Return [X, Y] of the center of cell containing provided text 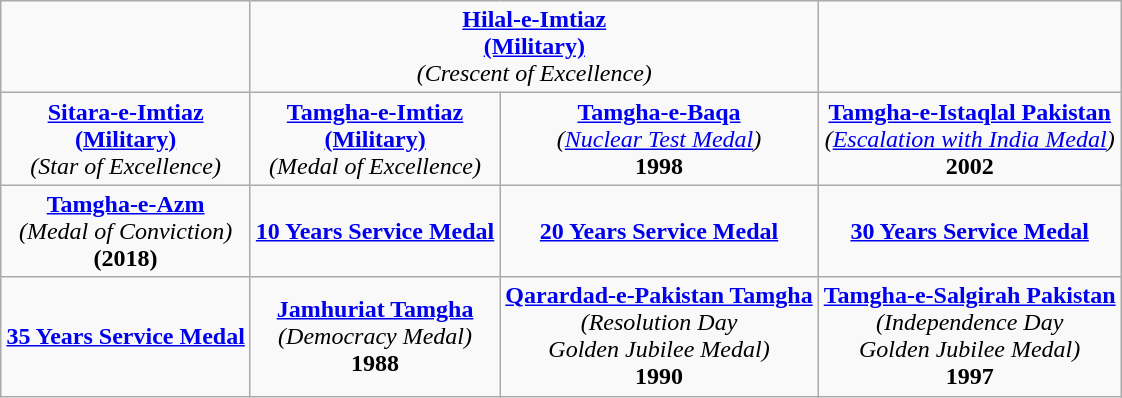
35 Years Service Medal [126, 336]
Qarardad-e-Pakistan Tamgha(Resolution DayGolden Jubilee Medal)1990 [659, 336]
Tamgha-e-Istaqlal Pakistan(Escalation with India Medal)2002 [970, 139]
30 Years Service Medal [970, 231]
Tamgha-e-Baqa(Nuclear Test Medal)1998 [659, 139]
10 Years Service Medal [374, 231]
Tamgha-e-Imtiaz(Military)(Medal of Excellence) [374, 139]
20 Years Service Medal [659, 231]
Tamgha-e-Azm(Medal of Conviction)(2018) [126, 231]
Sitara-e-Imtiaz(Military)(Star of Excellence) [126, 139]
Hilal-e-Imtiaz(Military)(Crescent of Excellence) [534, 47]
Tamgha-e-Salgirah Pakistan(Independence DayGolden Jubilee Medal)1997 [970, 336]
Jamhuriat Tamgha(Democracy Medal)1988 [374, 336]
